Provide the [x, y] coordinate of the cell's center where the given text is located.  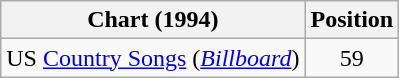
59 [352, 58]
Position [352, 20]
Chart (1994) [153, 20]
US Country Songs (Billboard) [153, 58]
